Locate the cell with the specified text and output its [x, y] center coordinate. 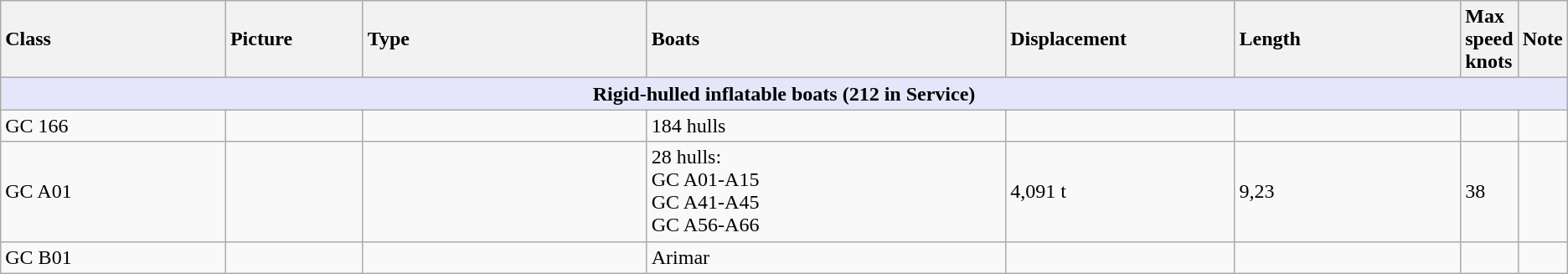
Rigid-hulled inflatable boats (212 in Service) [784, 94]
Maxspeedknots [1489, 39]
Note [1543, 39]
Arimar [826, 257]
38 [1489, 191]
184 hulls [826, 126]
Boats [826, 39]
Length [1348, 39]
4,091 t [1121, 191]
9,23 [1348, 191]
Picture [294, 39]
28 hulls:GC A01-A15GC A41-A45GC A56-A66 [826, 191]
GC 166 [114, 126]
Type [504, 39]
GC B01 [114, 257]
Class [114, 39]
Displacement [1121, 39]
GC A01 [114, 191]
